For the text-containing cell, return its midpoint in [X, Y] coordinate format. 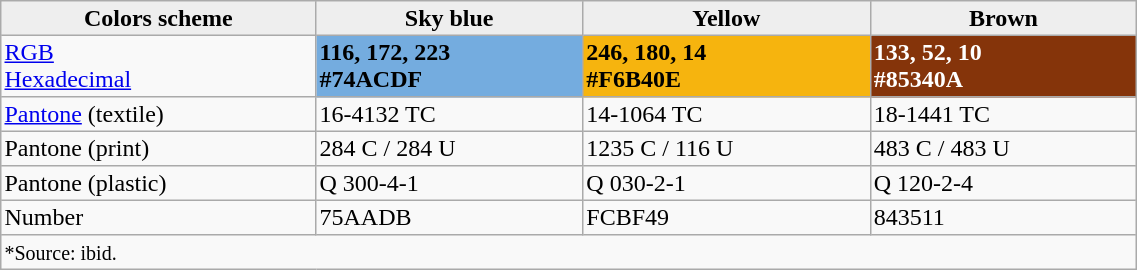
843511 [1004, 217]
Colors scheme [158, 18]
RGBHexadecimal [158, 66]
1235 C / 116 U [726, 148]
*Source: ibid. [569, 252]
Pantone (textile) [158, 114]
Q 120-2-4 [1004, 183]
284 C / 284 U [450, 148]
133, 52, 10 #85340A [1004, 66]
14-1064 TC [726, 114]
Pantone (print) [158, 148]
18-1441 TC [1004, 114]
246, 180, 14 #F6B40E [726, 66]
16-4132 TC [450, 114]
FCBF49 [726, 217]
Number [158, 217]
75AADB [450, 217]
116, 172, 223 #74ACDF [450, 66]
483 C / 483 U [1004, 148]
Yellow [726, 18]
Sky blue [450, 18]
Q 300-4-1 [450, 183]
Brown [1004, 18]
Pantone (plastic) [158, 183]
Q 030-2-1 [726, 183]
